Return [x, y] of the center of cell containing provided text 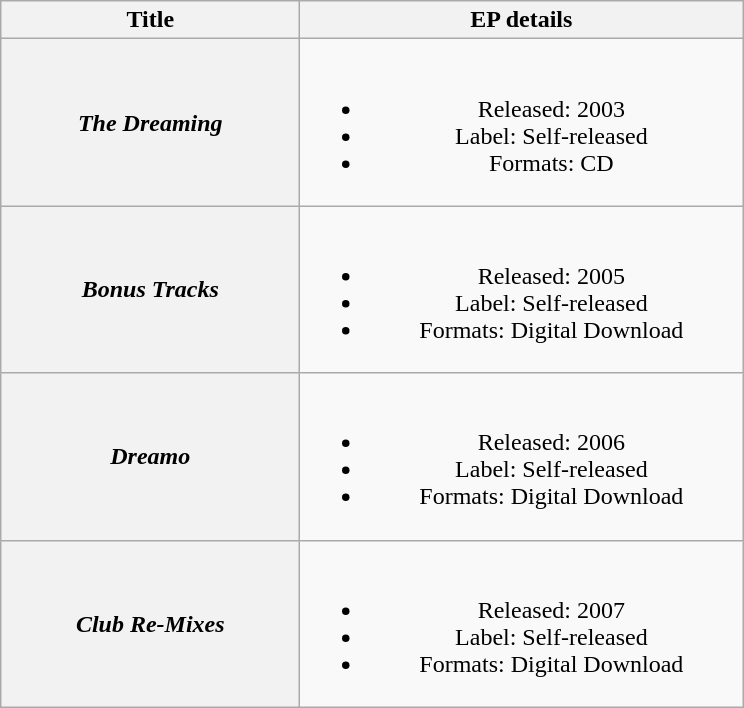
Released: 2006Label: Self-releasedFormats: Digital Download [522, 456]
The Dreaming [150, 122]
Club Re-Mixes [150, 624]
Released: 2003Label: Self-releasedFormats: CD [522, 122]
Released: 2005Label: Self-releasedFormats: Digital Download [522, 290]
Bonus Tracks [150, 290]
Released: 2007Label: Self-releasedFormats: Digital Download [522, 624]
EP details [522, 20]
Title [150, 20]
Dreamo [150, 456]
